Search for the cell housing the specified text and yield its (x, y) center coordinate. 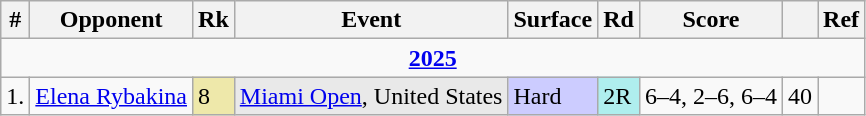
Event (371, 20)
Hard (553, 96)
2025 (433, 58)
Rd (619, 20)
Miami Open, United States (371, 96)
Ref (842, 20)
Surface (553, 20)
Elena Rybakina (112, 96)
Score (710, 20)
Opponent (112, 20)
8 (214, 96)
2R (619, 96)
Rk (214, 20)
1. (16, 96)
40 (800, 96)
6–4, 2–6, 6–4 (710, 96)
# (16, 20)
